Provide the [X, Y] coordinate of the cell's center where the given text is located.  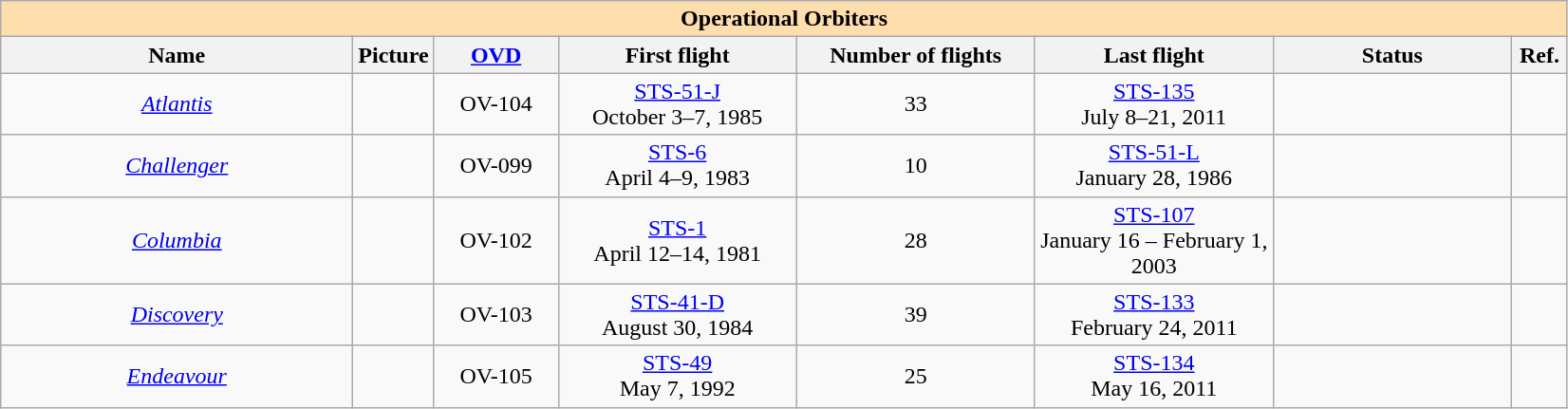
OVD [495, 55]
Last flight [1154, 55]
28 [915, 240]
STS-41-DAugust 30, 1984 [678, 315]
OV-105 [495, 376]
10 [915, 165]
OV-104 [495, 104]
OV-103 [495, 315]
Status [1391, 55]
STS-133February 24, 2011 [1154, 315]
OV-099 [495, 165]
39 [915, 315]
Picture [393, 55]
Number of flights [915, 55]
OV-102 [495, 240]
STS-6April 4–9, 1983 [678, 165]
Challenger [177, 165]
Operational Orbiters [784, 19]
STS-51-JOctober 3–7, 1985 [678, 104]
Endeavour [177, 376]
STS-135July 8–21, 2011 [1154, 104]
Discovery [177, 315]
25 [915, 376]
First flight [678, 55]
STS-1April 12–14, 1981 [678, 240]
STS-51-LJanuary 28, 1986 [1154, 165]
Name [177, 55]
STS-49May 7, 1992 [678, 376]
Ref. [1540, 55]
STS-134May 16, 2011 [1154, 376]
33 [915, 104]
Atlantis [177, 104]
Columbia [177, 240]
STS-107January 16 – February 1, 2003 [1154, 240]
